From the cell containing the given text, extract its center point as (X, Y) coordinate. 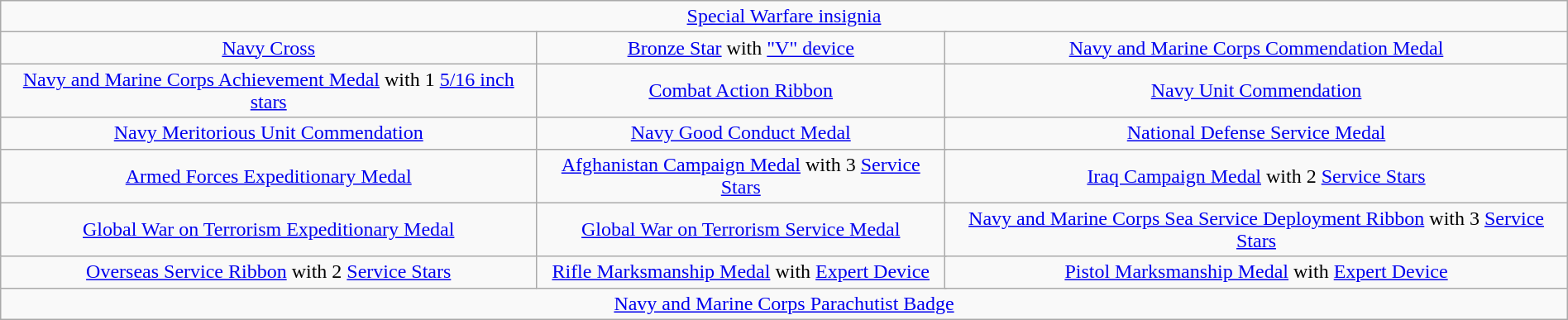
Combat Action Ribbon (741, 91)
Overseas Service Ribbon with 2 Service Stars (269, 272)
Navy and Marine Corps Sea Service Deployment Ribbon with 3 Service Stars (1256, 230)
Armed Forces Expeditionary Medal (269, 175)
Navy and Marine Corps Parachutist Badge (784, 303)
Global War on Terrorism Service Medal (741, 230)
Special Warfare insignia (784, 17)
Iraq Campaign Medal with 2 Service Stars (1256, 175)
Navy Cross (269, 48)
National Defense Service Medal (1256, 133)
Afghanistan Campaign Medal with 3 Service Stars (741, 175)
Navy Meritorious Unit Commendation (269, 133)
Navy Unit Commendation (1256, 91)
Global War on Terrorism Expeditionary Medal (269, 230)
Rifle Marksmanship Medal with Expert Device (741, 272)
Navy Good Conduct Medal (741, 133)
Pistol Marksmanship Medal with Expert Device (1256, 272)
Navy and Marine Corps Commendation Medal (1256, 48)
Bronze Star with "V" device (741, 48)
Navy and Marine Corps Achievement Medal with 1 5/16 inch stars (269, 91)
